Capture the cell that displays the provided text and extract its [X, Y] central coordinate. 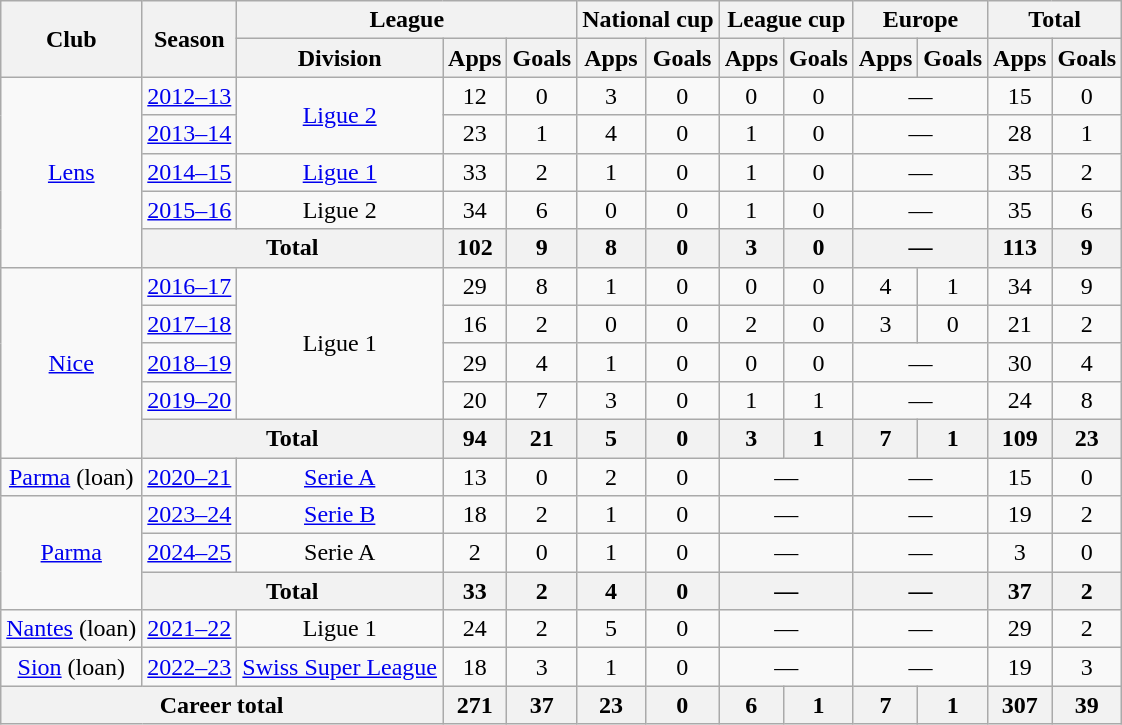
13 [475, 477]
307 [1020, 705]
28 [1020, 134]
2015–16 [190, 210]
Lens [72, 172]
Club [72, 39]
Nice [72, 362]
Career total [222, 705]
2024–25 [190, 553]
Serie B [340, 515]
Parma [72, 553]
2018–19 [190, 362]
Season [190, 39]
271 [475, 705]
2023–24 [190, 515]
113 [1020, 248]
Europe [920, 20]
2013–14 [190, 134]
2021–22 [190, 629]
20 [475, 400]
2016–17 [190, 286]
39 [1087, 705]
League [407, 20]
Parma (loan) [72, 477]
Nantes (loan) [72, 629]
30 [1020, 362]
2012–13 [190, 96]
2022–23 [190, 667]
Division [340, 58]
2017–18 [190, 324]
109 [1020, 438]
League cup [786, 20]
2014–15 [190, 172]
Sion (loan) [72, 667]
2019–20 [190, 400]
National cup [648, 20]
Swiss Super League [340, 667]
94 [475, 438]
16 [475, 324]
12 [475, 96]
2020–21 [190, 477]
102 [475, 248]
